Pinpoint the cell where the given text exists, returning its [x, y] midpoint coordinate. 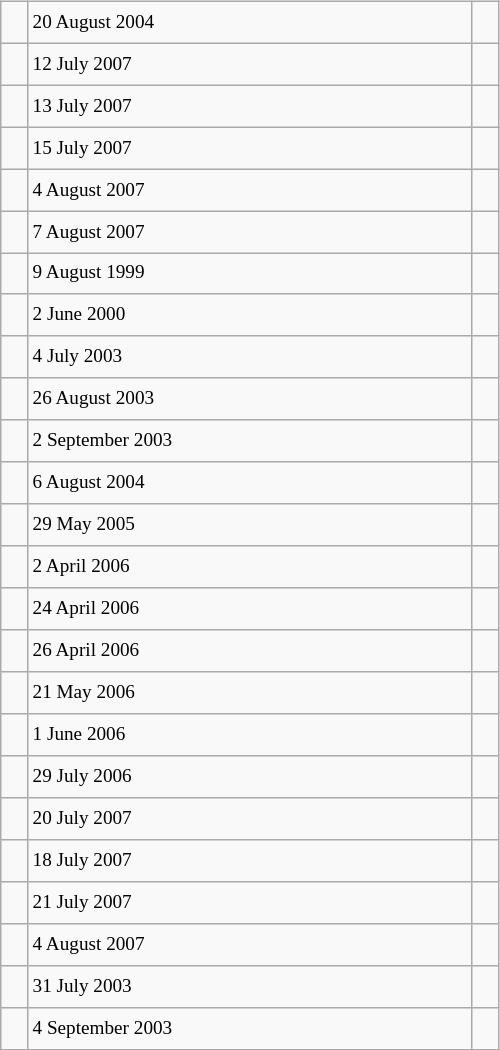
1 June 2006 [250, 735]
18 July 2007 [250, 861]
2 June 2000 [250, 315]
6 August 2004 [250, 483]
26 August 2003 [250, 399]
31 July 2003 [250, 986]
20 July 2007 [250, 819]
4 September 2003 [250, 1028]
20 August 2004 [250, 22]
29 July 2006 [250, 777]
9 August 1999 [250, 274]
29 May 2005 [250, 525]
13 July 2007 [250, 106]
21 May 2006 [250, 693]
2 September 2003 [250, 441]
24 April 2006 [250, 609]
15 July 2007 [250, 148]
26 April 2006 [250, 651]
21 July 2007 [250, 902]
12 July 2007 [250, 64]
7 August 2007 [250, 232]
2 April 2006 [250, 567]
4 July 2003 [250, 357]
